Search for the cell housing the specified text and yield its [x, y] center coordinate. 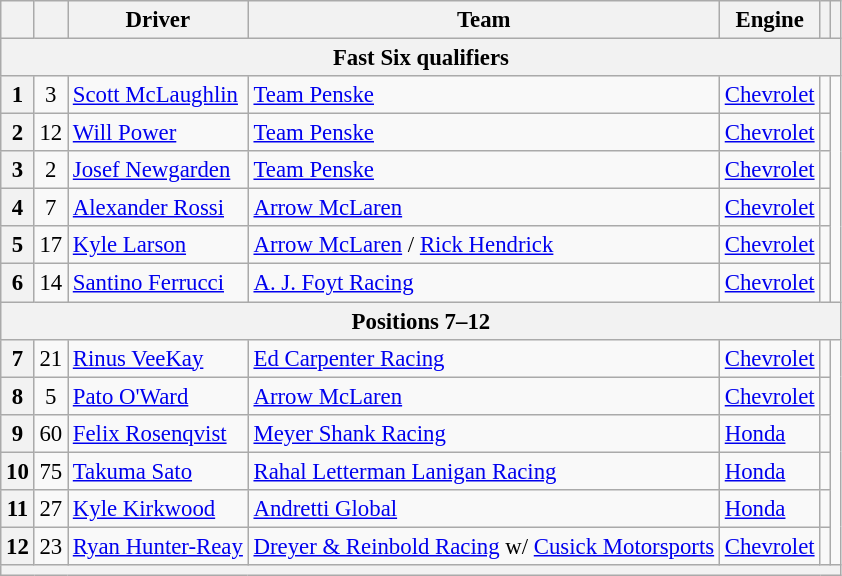
Engine [769, 20]
23 [50, 546]
Alexander Rossi [158, 208]
21 [50, 358]
Rahal Letterman Lanigan Racing [484, 471]
Arrow McLaren / Rick Hendrick [484, 245]
1 [18, 95]
14 [50, 283]
75 [50, 471]
Rinus VeeKay [158, 358]
Santino Ferrucci [158, 283]
27 [50, 509]
Will Power [158, 133]
Positions 7–12 [421, 321]
Kyle Larson [158, 245]
Ed Carpenter Racing [484, 358]
Pato O'Ward [158, 396]
Dreyer & Reinbold Racing w/ Cusick Motorsports [484, 546]
9 [18, 433]
Takuma Sato [158, 471]
Josef Newgarden [158, 170]
A. J. Foyt Racing [484, 283]
Andretti Global [484, 509]
60 [50, 433]
Team [484, 20]
Ryan Hunter-Reay [158, 546]
Meyer Shank Racing [484, 433]
Kyle Kirkwood [158, 509]
Felix Rosenqvist [158, 433]
6 [18, 283]
4 [18, 208]
8 [18, 396]
Fast Six qualifiers [421, 58]
Driver [158, 20]
17 [50, 245]
Scott McLaughlin [158, 95]
11 [18, 509]
10 [18, 471]
